Find where the given text appears and provide that cell's center as (x, y) coordinate. 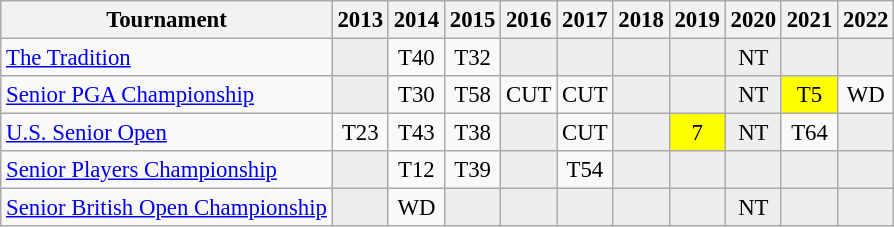
T5 (809, 95)
T43 (416, 133)
Senior PGA Championship (166, 95)
T32 (472, 58)
2014 (416, 20)
T40 (416, 58)
T64 (809, 133)
T30 (416, 95)
2013 (360, 20)
2016 (529, 20)
2022 (866, 20)
2020 (753, 20)
T54 (585, 170)
The Tradition (166, 58)
T12 (416, 170)
2021 (809, 20)
2015 (472, 20)
7 (697, 133)
2019 (697, 20)
T39 (472, 170)
Tournament (166, 20)
Senior Players Championship (166, 170)
T23 (360, 133)
T38 (472, 133)
Senior British Open Championship (166, 208)
U.S. Senior Open (166, 133)
2017 (585, 20)
2018 (641, 20)
T58 (472, 95)
